Find where the given text appears and provide that cell's center as [x, y] coordinate. 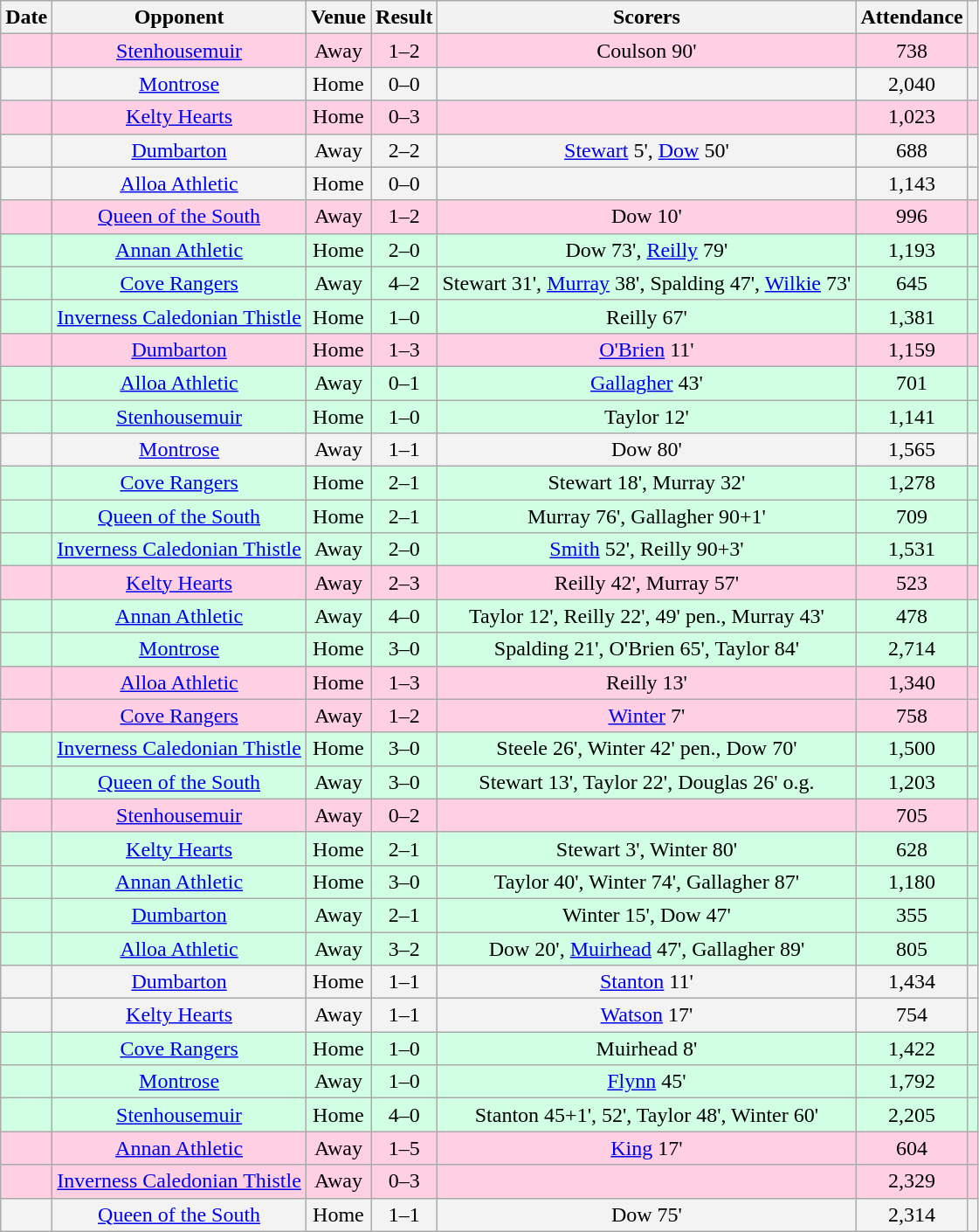
Scorers [646, 17]
0–1 [404, 383]
1,023 [912, 117]
2,714 [912, 649]
758 [912, 716]
Dow 80' [646, 450]
King 17' [646, 1148]
523 [912, 583]
1,792 [912, 1082]
Dow 10' [646, 217]
3–2 [404, 948]
Date [26, 17]
1,434 [912, 982]
Venue [338, 17]
Dow 20', Muirhead 47', Gallagher 89' [646, 948]
1,180 [912, 882]
1,565 [912, 450]
754 [912, 1015]
Dow 75' [646, 1215]
709 [912, 516]
701 [912, 383]
O'Brien 11' [646, 350]
1,203 [912, 782]
2–2 [404, 150]
705 [912, 815]
Taylor 40', Winter 74', Gallagher 87' [646, 882]
0–2 [404, 815]
355 [912, 915]
Taylor 12' [646, 417]
Coulson 90' [646, 51]
738 [912, 51]
4–2 [404, 283]
Result [404, 17]
Steele 26', Winter 42' pen., Dow 70' [646, 749]
1,422 [912, 1049]
Opponent [180, 17]
805 [912, 948]
1,159 [912, 350]
1,143 [912, 183]
645 [912, 283]
Dow 73', Reilly 79' [646, 250]
1,141 [912, 417]
Watson 17' [646, 1015]
1–5 [404, 1148]
Reilly 13' [646, 682]
Stewart 13', Taylor 22', Douglas 26' o.g. [646, 782]
1,340 [912, 682]
Stanton 11' [646, 982]
Murray 76', Gallagher 90+1' [646, 516]
Winter 15', Dow 47' [646, 915]
2–3 [404, 583]
688 [912, 150]
1,381 [912, 316]
Stewart 31', Murray 38', Spalding 47', Wilkie 73' [646, 283]
1,531 [912, 550]
Stewart 18', Murray 32' [646, 483]
628 [912, 848]
Taylor 12', Reilly 22', 49' pen., Murray 43' [646, 616]
Winter 7' [646, 716]
2,329 [912, 1181]
Reilly 67' [646, 316]
Attendance [912, 17]
604 [912, 1148]
Stewart 3', Winter 80' [646, 848]
Muirhead 8' [646, 1049]
1,278 [912, 483]
Smith 52', Reilly 90+3' [646, 550]
1,193 [912, 250]
2,040 [912, 84]
2,205 [912, 1115]
Spalding 21', O'Brien 65', Taylor 84' [646, 649]
Stanton 45+1', 52', Taylor 48', Winter 60' [646, 1115]
Reilly 42', Murray 57' [646, 583]
Stewart 5', Dow 50' [646, 150]
Gallagher 43' [646, 383]
478 [912, 616]
996 [912, 217]
Flynn 45' [646, 1082]
2,314 [912, 1215]
1,500 [912, 749]
